Provide the [X, Y] coordinate of the cell's center where the given text is located.  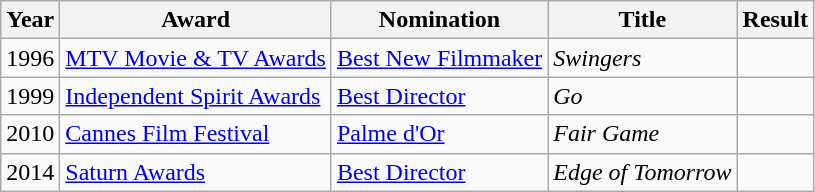
Title [642, 20]
Cannes Film Festival [196, 134]
Saturn Awards [196, 172]
Independent Spirit Awards [196, 96]
Go [642, 96]
Swingers [642, 58]
1996 [30, 58]
2010 [30, 134]
2014 [30, 172]
Year [30, 20]
Edge of Tomorrow [642, 172]
Award [196, 20]
Palme d'Or [439, 134]
1999 [30, 96]
Result [775, 20]
Best New Filmmaker [439, 58]
Fair Game [642, 134]
Nomination [439, 20]
MTV Movie & TV Awards [196, 58]
